Identify which cell holds the provided text, then report its [X, Y] central coordinate. 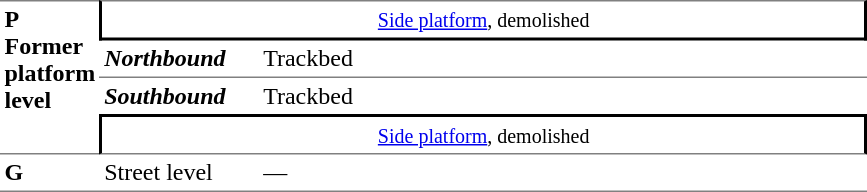
Northbound [180, 59]
PFormer platform level [50, 77]
Southbound [180, 96]
Street level [180, 173]
G [50, 173]
